Pinpoint the cell where the given text exists, returning its (X, Y) midpoint coordinate. 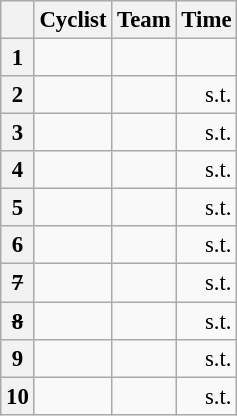
4 (18, 170)
7 (18, 283)
3 (18, 133)
9 (18, 358)
Cyclist (73, 20)
Team (144, 20)
1 (18, 58)
10 (18, 396)
8 (18, 321)
5 (18, 208)
6 (18, 245)
2 (18, 95)
Time (206, 20)
